For the text-containing cell, return its midpoint in (X, Y) coordinate format. 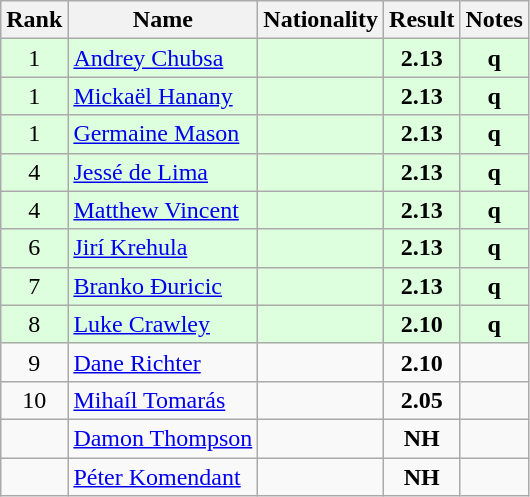
Germaine Mason (163, 134)
Name (163, 20)
Luke Crawley (163, 324)
Mihaíl Tomarás (163, 400)
Dane Richter (163, 362)
Notes (494, 20)
Nationality (321, 20)
Jessé de Lima (163, 172)
Branko Ðuricic (163, 286)
2.05 (422, 400)
Result (422, 20)
Jirí Krehula (163, 248)
Damon Thompson (163, 438)
7 (34, 286)
Mickaël Hanany (163, 96)
Péter Komendant (163, 477)
6 (34, 248)
8 (34, 324)
Andrey Chubsa (163, 58)
Rank (34, 20)
Matthew Vincent (163, 210)
9 (34, 362)
10 (34, 400)
